Capture the cell that displays the provided text and extract its [x, y] central coordinate. 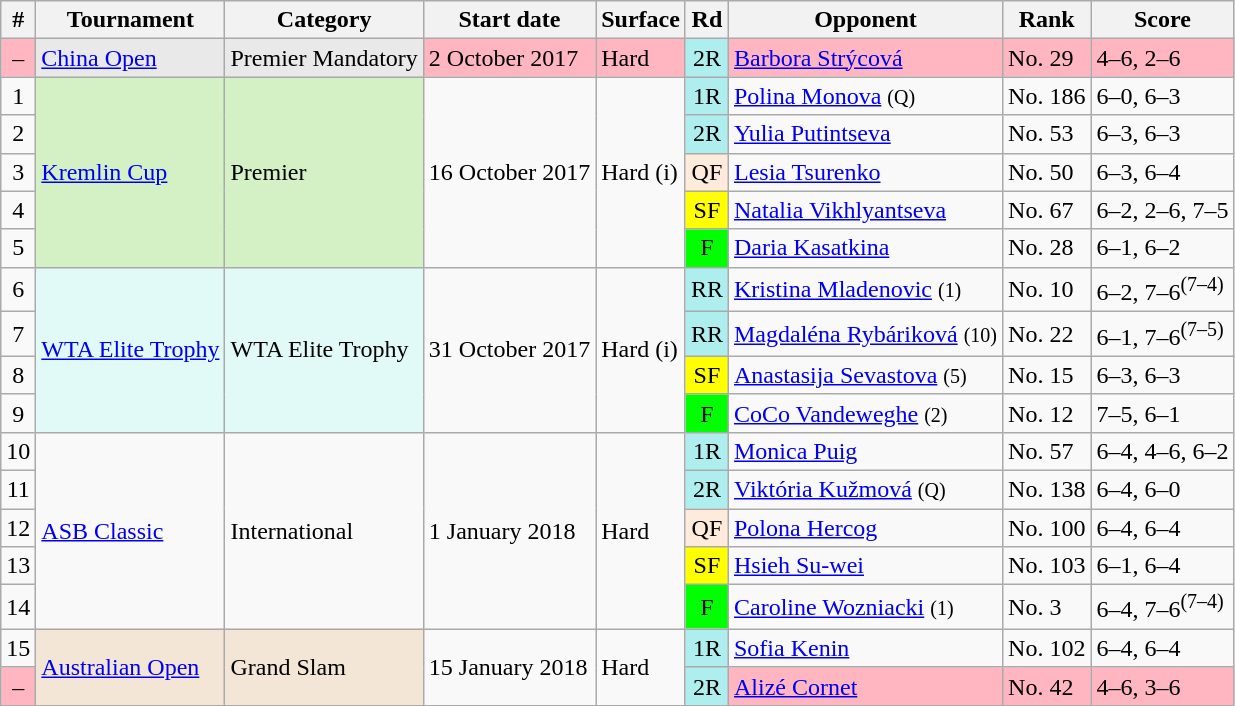
No. 12 [1047, 413]
6–1, 6–2 [1162, 248]
Sofia Kenin [865, 648]
Start date [509, 20]
6–4, 7–6(7–4) [1162, 608]
1 [18, 96]
Daria Kasatkina [865, 248]
6–2, 7–6(7–4) [1162, 290]
No. 138 [1047, 489]
6–4, 6–0 [1162, 489]
Australian Open [130, 667]
5 [18, 248]
6–3, 6–4 [1162, 172]
No. 53 [1047, 134]
11 [18, 489]
4–6, 3–6 [1162, 686]
# [18, 20]
Grand Slam [324, 667]
No. 29 [1047, 58]
No. 28 [1047, 248]
6–2, 2–6, 7–5 [1162, 210]
6–1, 7–6(7–5) [1162, 334]
Surface [641, 20]
No. 102 [1047, 648]
International [324, 530]
31 October 2017 [509, 350]
4 [18, 210]
2 October 2017 [509, 58]
6–4, 4–6, 6–2 [1162, 451]
10 [18, 451]
No. 22 [1047, 334]
No. 103 [1047, 566]
No. 57 [1047, 451]
No. 15 [1047, 375]
8 [18, 375]
Polina Monova (Q) [865, 96]
14 [18, 608]
China Open [130, 58]
No. 67 [1047, 210]
Opponent [865, 20]
CoCo Vandeweghe (2) [865, 413]
Tournament [130, 20]
9 [18, 413]
Lesia Tsurenko [865, 172]
ASB Classic [130, 530]
Caroline Wozniacki (1) [865, 608]
Natalia Vikhlyantseva [865, 210]
12 [18, 528]
Kristina Mladenovic (1) [865, 290]
6–1, 6–4 [1162, 566]
Hsieh Su-wei [865, 566]
Magdaléna Rybáriková (10) [865, 334]
4–6, 2–6 [1162, 58]
15 [18, 648]
3 [18, 172]
1 January 2018 [509, 530]
Kremlin Cup [130, 172]
7–5, 6–1 [1162, 413]
No. 50 [1047, 172]
6 [18, 290]
Rd [706, 20]
Premier Mandatory [324, 58]
No. 100 [1047, 528]
Alizé Cornet [865, 686]
No. 42 [1047, 686]
15 January 2018 [509, 667]
Monica Puig [865, 451]
Yulia Putintseva [865, 134]
7 [18, 334]
Premier [324, 172]
No. 3 [1047, 608]
Rank [1047, 20]
16 October 2017 [509, 172]
Viktória Kužmová (Q) [865, 489]
No. 186 [1047, 96]
No. 10 [1047, 290]
Polona Hercog [865, 528]
Score [1162, 20]
6–0, 6–3 [1162, 96]
2 [18, 134]
Anastasija Sevastova (5) [865, 375]
Barbora Strýcová [865, 58]
13 [18, 566]
Category [324, 20]
